Extract the [x, y] coordinate from the center of the cell holding the provided text.  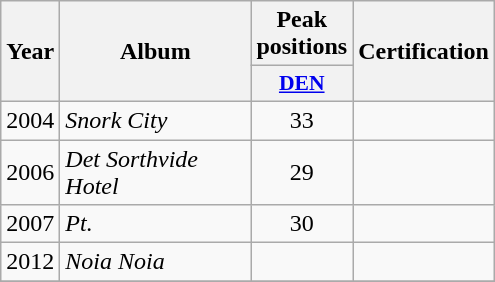
Pt. [156, 224]
Peak positions [302, 34]
Noia Noia [156, 262]
2004 [30, 120]
29 [302, 172]
Certification [424, 52]
Det Sorthvide Hotel [156, 172]
2007 [30, 224]
2006 [30, 172]
Year [30, 52]
30 [302, 224]
Snork City [156, 120]
Album [156, 52]
33 [302, 120]
DEN [302, 84]
2012 [30, 262]
